From the cell containing the given text, extract its center point as [X, Y] coordinate. 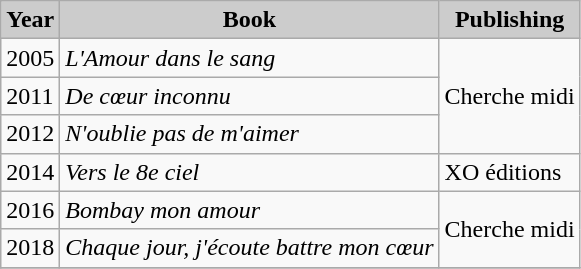
Publishing [510, 20]
2012 [30, 134]
XO éditions [510, 172]
2016 [30, 210]
Bombay mon amour [250, 210]
2018 [30, 248]
Year [30, 20]
Vers le 8e ciel [250, 172]
2014 [30, 172]
2005 [30, 58]
Book [250, 20]
Chaque jour, j'écoute battre mon cœur [250, 248]
L'Amour dans le sang [250, 58]
2011 [30, 96]
De cœur inconnu [250, 96]
N'oublie pas de m'aimer [250, 134]
